Capture the cell that displays the provided text and extract its [X, Y] central coordinate. 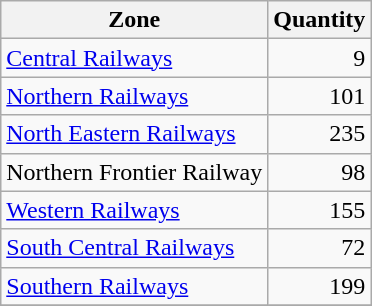
Quantity [320, 20]
9 [320, 58]
Northern Frontier Railway [134, 172]
155 [320, 210]
199 [320, 286]
South Central Railways [134, 248]
101 [320, 96]
Northern Railways [134, 96]
Central Railways [134, 58]
235 [320, 134]
Zone [134, 20]
Southern Railways [134, 286]
Western Railways [134, 210]
72 [320, 248]
North Eastern Railways [134, 134]
98 [320, 172]
